For the text-containing cell, return its midpoint in (X, Y) coordinate format. 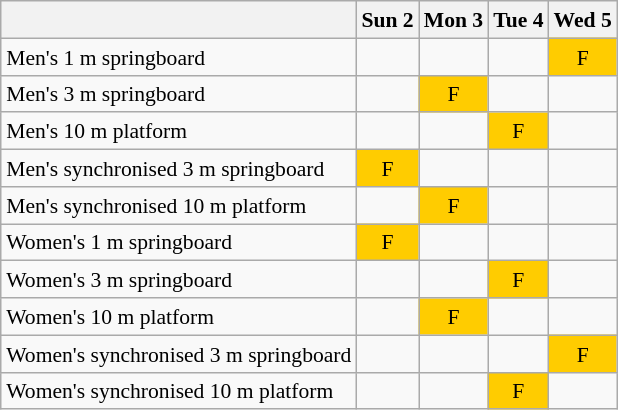
Tue 4 (518, 20)
Mon 3 (454, 20)
Men's 1 m springboard (178, 56)
Men's synchronised 3 m springboard (178, 168)
Women's 1 m springboard (178, 242)
Sun 2 (387, 20)
Women's 3 m springboard (178, 280)
Women's 10 m platform (178, 316)
Men's synchronised 10 m platform (178, 204)
Women's synchronised 3 m springboard (178, 354)
Wed 5 (583, 20)
Men's 10 m platform (178, 130)
Men's 3 m springboard (178, 94)
Women's synchronised 10 m platform (178, 390)
